Detect which cell encompasses the target text, then output its (X, Y) center coordinate. 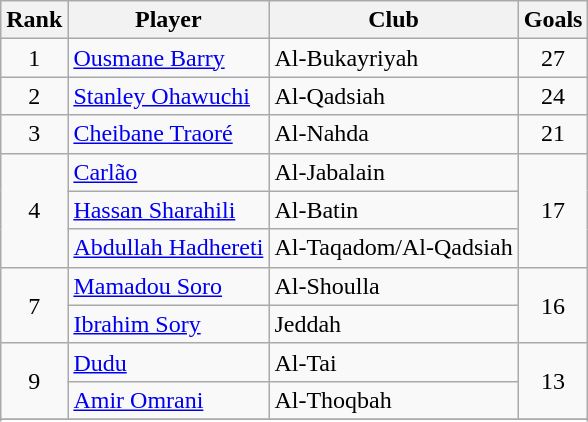
Dudu (168, 362)
Al-Thoqbah (394, 400)
Ousmane Barry (168, 58)
Al-Jabalain (394, 172)
Jeddah (394, 324)
13 (553, 381)
21 (553, 134)
Abdullah Hadhereti (168, 248)
7 (34, 305)
2 (34, 96)
9 (34, 381)
Goals (553, 20)
16 (553, 305)
Al-Qadsiah (394, 96)
Al-Bukayriyah (394, 58)
Hassan Sharahili (168, 210)
Player (168, 20)
Club (394, 20)
Al-Tai (394, 362)
Stanley Ohawuchi (168, 96)
Mamadou Soro (168, 286)
27 (553, 58)
Rank (34, 20)
Al-Nahda (394, 134)
Cheibane Traoré (168, 134)
Ibrahim Sory (168, 324)
3 (34, 134)
4 (34, 210)
Carlão (168, 172)
24 (553, 96)
17 (553, 210)
Amir Omrani (168, 400)
Al-Shoulla (394, 286)
Al-Taqadom/Al-Qadsiah (394, 248)
1 (34, 58)
Al-Batin (394, 210)
